Search for the cell housing the specified text and yield its (X, Y) center coordinate. 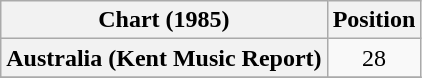
Australia (Kent Music Report) (164, 58)
28 (374, 58)
Position (374, 20)
Chart (1985) (164, 20)
